Identify which cell holds the provided text, then report its (X, Y) central coordinate. 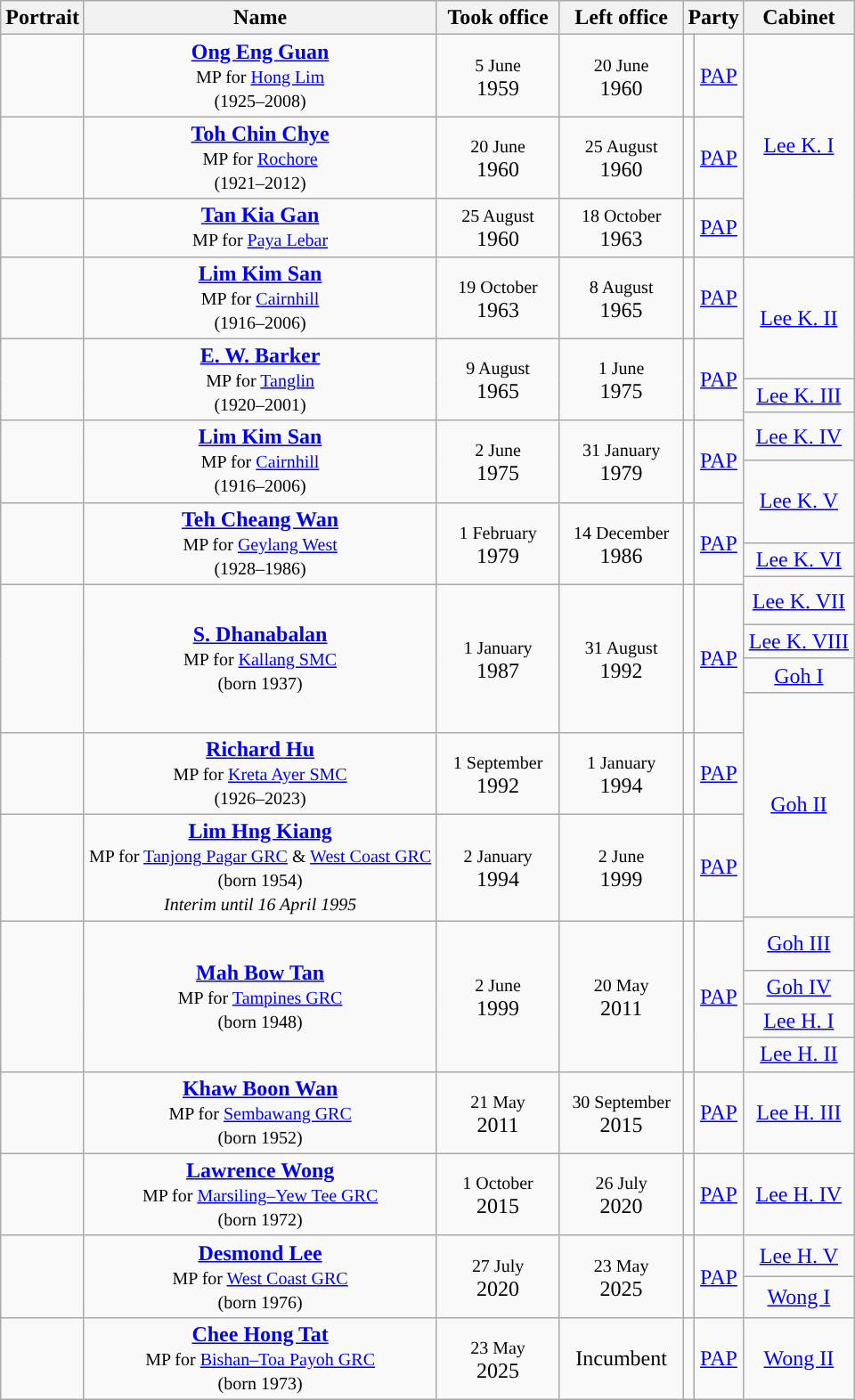
Richard HuMP for Kreta Ayer SMC(1926–2023) (260, 773)
Goh II (798, 805)
1 January1987 (499, 658)
Left office (622, 18)
1 February1979 (499, 543)
26 July2020 (622, 1194)
Lee H. III (798, 1112)
S. DhanabalanMP for Kallang SMC(born 1937) (260, 658)
1 October2015 (499, 1194)
14 December1986 (622, 543)
Lee H. II (798, 1054)
Lawrence WongMP for Marsiling–Yew Tee GRC(born 1972) (260, 1194)
Desmond LeeMP for West Coast GRC(born 1976) (260, 1276)
Wong II (798, 1358)
Party (713, 18)
Wong I (798, 1297)
Lee H. V (798, 1256)
Lee K. VIII (798, 641)
Toh Chin ChyeMP for Rochore(1921–2012) (260, 158)
20 May2011 (622, 997)
31 January1979 (622, 461)
Chee Hong TatMP for Bishan–Toa Payoh GRC(born 1973) (260, 1358)
Lee K. III (798, 395)
8 August1965 (622, 297)
Lee K. II (798, 317)
Lee K. VII (798, 600)
31 August1992 (622, 658)
2 January1994 (499, 867)
Lee K. VI (798, 559)
Cabinet (798, 18)
Mah Bow TanMP for Tampines GRC(born 1948) (260, 997)
2 June1975 (499, 461)
Goh I (798, 675)
Goh III (798, 944)
Tan Kia GanMP for Paya Lebar (260, 228)
Lee H. I (798, 1021)
1 June1975 (622, 379)
Khaw Boon WanMP for Sembawang GRC(born 1952) (260, 1112)
19 October1963 (499, 297)
Portrait (43, 18)
Incumbent (622, 1358)
E. W. BarkerMP for Tanglin(1920–2001) (260, 379)
Took office (499, 18)
Lee H. IV (798, 1194)
1 January1994 (622, 773)
1 September1992 (499, 773)
21 May2011 (499, 1112)
Lim Hng KiangMP for Tanjong Pagar GRC & West Coast GRC(born 1954)Interim until 16 April 1995 (260, 867)
18 October1963 (622, 228)
9 August1965 (499, 379)
Lee K. I (798, 146)
Lee K. V (798, 501)
Teh Cheang WanMP for Geylang West(1928–1986) (260, 543)
Lee K. IV (798, 436)
Goh IV (798, 987)
30 September2015 (622, 1112)
5 June1959 (499, 76)
Ong Eng GuanMP for Hong Lim(1925–2008) (260, 76)
27 July2020 (499, 1276)
Name (260, 18)
